Capture the cell that displays the provided text and extract its [X, Y] central coordinate. 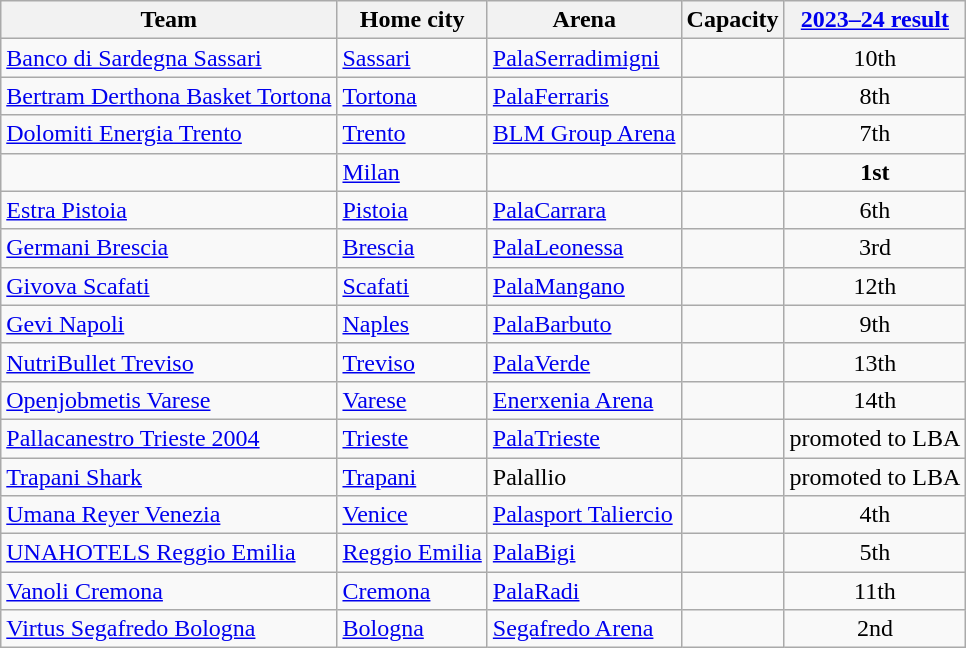
PalaVerde [584, 362]
1st [875, 172]
Palallio [584, 477]
9th [875, 324]
Trieste [412, 438]
PalaSerradimigni [584, 58]
Segafredo Arena [584, 629]
Trapani Shark [169, 477]
Virtus Segafredo Bologna [169, 629]
4th [875, 515]
Varese [412, 400]
13th [875, 362]
Bertram Derthona Basket Tortona [169, 96]
Brescia [412, 248]
Pistoia [412, 210]
10th [875, 58]
Home city [412, 20]
8th [875, 96]
PalaBarbuto [584, 324]
Scafati [412, 286]
Gevi Napoli [169, 324]
PalaRadi [584, 591]
Palasport Taliercio [584, 515]
Trento [412, 134]
12th [875, 286]
Cremona [412, 591]
PalaCarrara [584, 210]
UNAHOTELS Reggio Emilia [169, 553]
Germani Brescia [169, 248]
Dolomiti Energia Trento [169, 134]
14th [875, 400]
PalaTrieste [584, 438]
Banco di Sardegna Sassari [169, 58]
BLM Group Arena [584, 134]
Openjobmetis Varese [169, 400]
Pallacanestro Trieste 2004 [169, 438]
PalaBigi [584, 553]
Umana Reyer Venezia [169, 515]
11th [875, 591]
Venice [412, 515]
Capacity [732, 20]
2023–24 result [875, 20]
Reggio Emilia [412, 553]
Tortona [412, 96]
3rd [875, 248]
NutriBullet Treviso [169, 362]
5th [875, 553]
7th [875, 134]
Trapani [412, 477]
2nd [875, 629]
Estra Pistoia [169, 210]
Enerxenia Arena [584, 400]
Givova Scafati [169, 286]
Milan [412, 172]
Arena [584, 20]
Treviso [412, 362]
PalaLeonessa [584, 248]
Sassari [412, 58]
6th [875, 210]
Bologna [412, 629]
Naples [412, 324]
Team [169, 20]
Vanoli Cremona [169, 591]
PalaFerraris [584, 96]
PalaMangano [584, 286]
